Capture the cell that displays the provided text and extract its [X, Y] central coordinate. 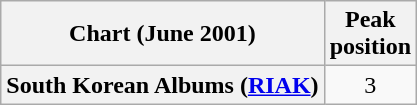
Chart (June 2001) [162, 34]
Peakposition [370, 34]
3 [370, 85]
South Korean Albums (RIAK) [162, 85]
